Extract the (x, y) coordinate from the center of the cell holding the provided text.  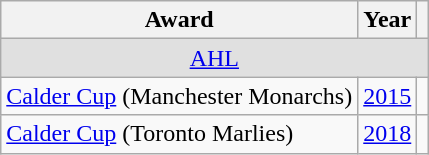
Year (388, 20)
Calder Cup (Manchester Monarchs) (180, 96)
2015 (388, 96)
Calder Cup (Toronto Marlies) (180, 134)
AHL (214, 58)
Award (180, 20)
2018 (388, 134)
